Detect which cell encompasses the target text, then output its [X, Y] center coordinate. 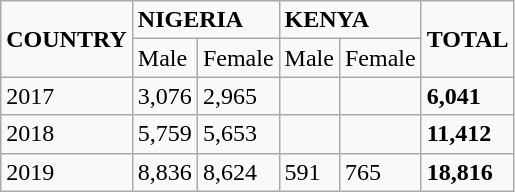
6,041 [468, 96]
765 [380, 172]
KENYA [350, 20]
2017 [67, 96]
8,624 [238, 172]
591 [309, 172]
5,653 [238, 134]
COUNTRY [67, 39]
8,836 [164, 172]
5,759 [164, 134]
NIGERIA [206, 20]
2019 [67, 172]
TOTAL [468, 39]
3,076 [164, 96]
2,965 [238, 96]
11,412 [468, 134]
18,816 [468, 172]
2018 [67, 134]
